Search for the cell housing the specified text and yield its (X, Y) center coordinate. 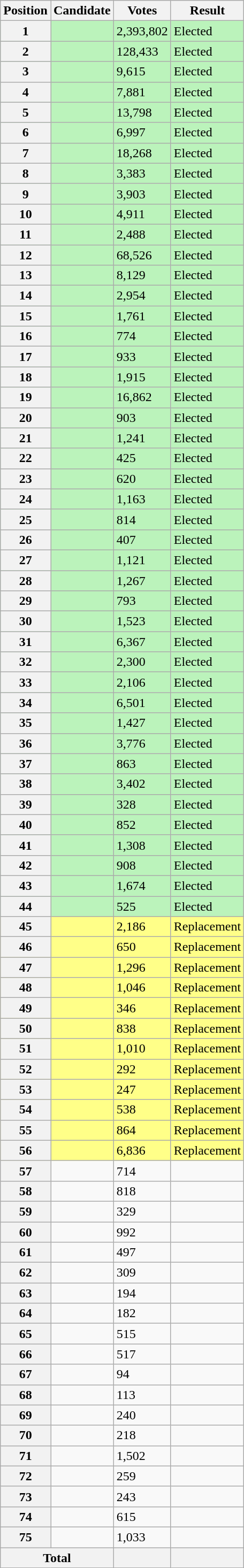
33 (26, 682)
1,163 (142, 499)
9 (26, 194)
13 (26, 275)
714 (142, 1171)
243 (142, 1496)
517 (142, 1354)
6,501 (142, 703)
1,523 (142, 621)
240 (142, 1415)
56 (26, 1150)
16 (26, 336)
69 (26, 1415)
68,526 (142, 255)
2,186 (142, 927)
54 (26, 1110)
31 (26, 642)
Total (57, 1558)
67 (26, 1374)
2 (26, 51)
55 (26, 1130)
1,761 (142, 316)
Votes (142, 11)
59 (26, 1211)
72 (26, 1476)
113 (142, 1395)
43 (26, 886)
8,129 (142, 275)
25 (26, 519)
70 (26, 1435)
Position (26, 11)
259 (142, 1476)
838 (142, 1028)
64 (26, 1313)
37 (26, 764)
346 (142, 1008)
65 (26, 1334)
4 (26, 92)
1,046 (142, 988)
58 (26, 1191)
18,268 (142, 153)
6,367 (142, 642)
19 (26, 397)
497 (142, 1252)
2,106 (142, 682)
6 (26, 133)
73 (26, 1496)
12 (26, 255)
1,674 (142, 886)
863 (142, 764)
247 (142, 1089)
53 (26, 1089)
3,903 (142, 194)
1 (26, 31)
10 (26, 214)
1,427 (142, 723)
1,502 (142, 1456)
94 (142, 1374)
650 (142, 947)
182 (142, 1313)
49 (26, 1008)
22 (26, 458)
615 (142, 1517)
793 (142, 601)
63 (26, 1293)
3,383 (142, 173)
1,121 (142, 560)
3,402 (142, 784)
525 (142, 906)
21 (26, 438)
24 (26, 499)
620 (142, 479)
992 (142, 1232)
75 (26, 1537)
60 (26, 1232)
2,488 (142, 234)
66 (26, 1354)
57 (26, 1171)
7 (26, 153)
309 (142, 1273)
51 (26, 1049)
128,433 (142, 51)
4,911 (142, 214)
35 (26, 723)
40 (26, 825)
2,300 (142, 662)
218 (142, 1435)
26 (26, 540)
407 (142, 540)
71 (26, 1456)
Result (207, 11)
903 (142, 418)
9,615 (142, 72)
5 (26, 112)
74 (26, 1517)
48 (26, 988)
50 (26, 1028)
515 (142, 1334)
2,393,802 (142, 31)
425 (142, 458)
42 (26, 865)
1,241 (142, 438)
2,954 (142, 296)
194 (142, 1293)
52 (26, 1069)
774 (142, 336)
44 (26, 906)
7,881 (142, 92)
32 (26, 662)
3 (26, 72)
36 (26, 743)
6,997 (142, 133)
18 (26, 377)
538 (142, 1110)
30 (26, 621)
8 (26, 173)
11 (26, 234)
328 (142, 804)
17 (26, 357)
27 (26, 560)
29 (26, 601)
15 (26, 316)
13,798 (142, 112)
1,010 (142, 1049)
329 (142, 1211)
23 (26, 479)
39 (26, 804)
3,776 (142, 743)
814 (142, 519)
818 (142, 1191)
38 (26, 784)
45 (26, 927)
28 (26, 580)
6,836 (142, 1150)
1,296 (142, 967)
1,915 (142, 377)
41 (26, 845)
20 (26, 418)
34 (26, 703)
16,862 (142, 397)
61 (26, 1252)
864 (142, 1130)
68 (26, 1395)
908 (142, 865)
852 (142, 825)
1,033 (142, 1537)
Candidate (82, 11)
46 (26, 947)
292 (142, 1069)
1,308 (142, 845)
1,267 (142, 580)
47 (26, 967)
14 (26, 296)
933 (142, 357)
62 (26, 1273)
